Find where the given text appears and provide that cell's center as [x, y] coordinate. 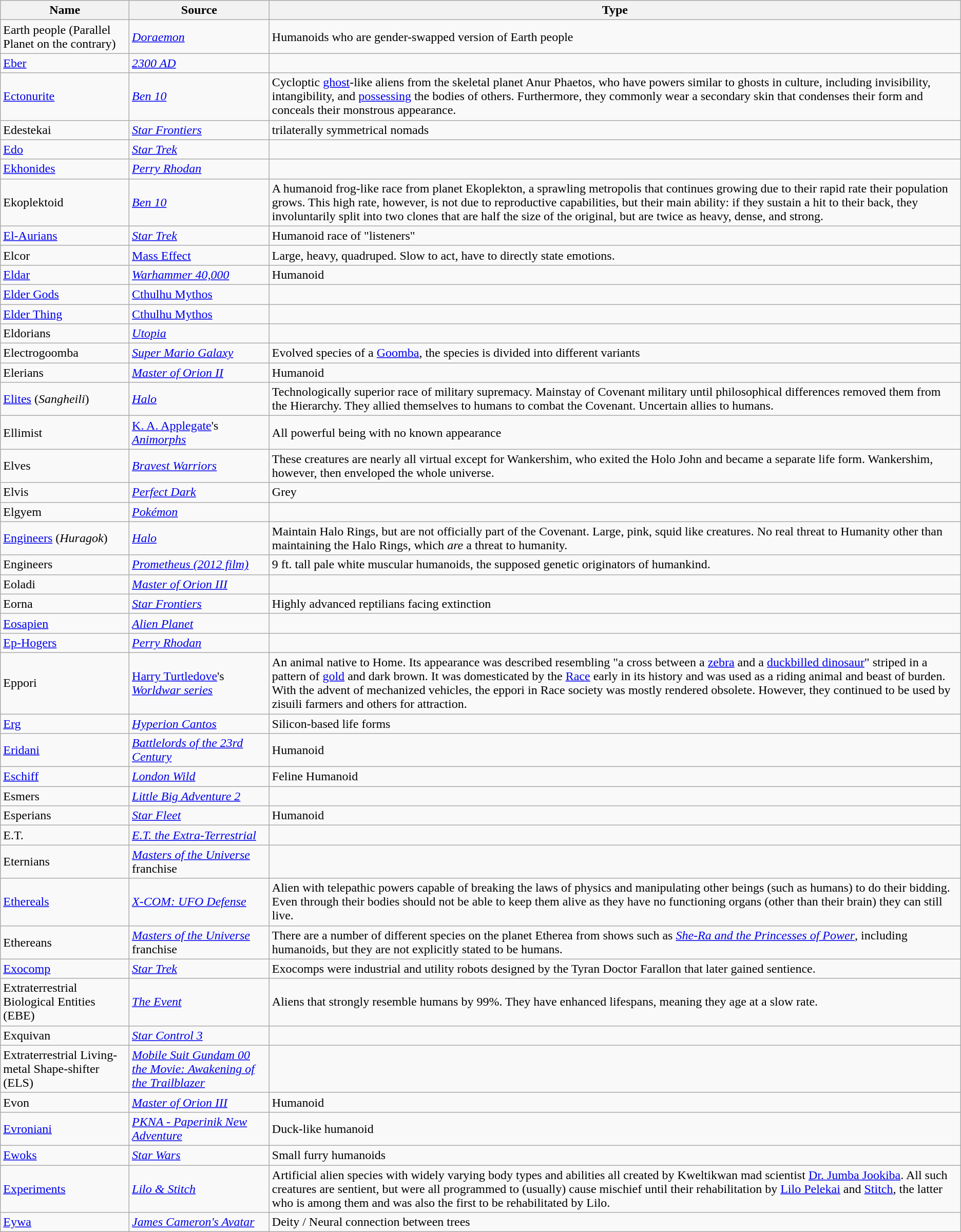
Extraterrestrial Biological Entities (EBE) [65, 1002]
London Wild [199, 777]
Star Fleet [199, 816]
Exocomp [65, 969]
Source [199, 10]
Evolved species of a Goomba, the species is divided into different variants [615, 353]
Ekoplektoid [65, 202]
Eldorians [65, 334]
E.T. [65, 835]
Ethereans [65, 942]
Mobile Suit Gundam 00 the Movie: Awakening of the Trailblazer [199, 1069]
2300 AD [199, 63]
X-COM: UFO Defense [199, 902]
Little Big Adventure 2 [199, 796]
Eldar [65, 275]
E.T. the Extra-Terrestrial [199, 835]
El-Aurians [65, 236]
Eternians [65, 861]
Warhammer 40,000 [199, 275]
Elvis [65, 492]
Eosapien [65, 623]
Elgyem [65, 512]
Prometheus (2012 film) [199, 565]
Edestekai [65, 130]
Exocomps were industrial and utility robots designed by the Tyran Doctor Farallon that later gained sentience. [615, 969]
Ekhonides [65, 169]
Master of Orion II [199, 373]
PKNA - Paperinik New Adventure [199, 1128]
Engineers [65, 565]
Type [615, 10]
Deity / Neural connection between trees [615, 1222]
Duck-like humanoid [615, 1128]
Large, heavy, quadruped. Slow to act, have to directly state emotions. [615, 255]
Exquivan [65, 1035]
Evon [65, 1102]
Star Control 3 [199, 1035]
Elcor [65, 255]
Eridani [65, 750]
Eppori [65, 683]
Small furry humanoids [615, 1155]
Extraterrestrial Living-metal Shape-shifter (ELS) [65, 1069]
Grey [615, 492]
Edo [65, 149]
Experiments [65, 1189]
Esmers [65, 796]
Esperians [65, 816]
Alien Planet [199, 623]
Name [65, 10]
Elves [65, 466]
trilaterally symmetrical nomads [615, 130]
Silicon-based life forms [615, 723]
Elder Gods [65, 294]
Elder Thing [65, 314]
Doraemon [199, 37]
Highly advanced reptilians facing extinction [615, 604]
Humanoids who are gender-swapped version of Earth people [615, 37]
Perfect Dark [199, 492]
Evroniani [65, 1128]
Ep-Hogers [65, 643]
Super Mario Galaxy [199, 353]
Eoladi [65, 584]
Feline Humanoid [615, 777]
Humanoid race of "listeners" [615, 236]
All powerful being with no known appearance [615, 432]
Battlelords of the 23rd Century [199, 750]
Elerians [65, 373]
Bravest Warriors [199, 466]
Aliens that strongly resemble humans by 99%. They have enhanced lifespans, meaning they age at a slow rate. [615, 1002]
Elites (Sangheili) [65, 399]
Earth people (Parallel Planet on the contrary) [65, 37]
Ellimist [65, 432]
Lilo & Stitch [199, 1189]
Electrogoomba [65, 353]
Ethereals [65, 902]
Mass Effect [199, 255]
Eber [65, 63]
Engineers (Huragok) [65, 538]
Ewoks [65, 1155]
9 ft. tall pale white muscular humanoids, the supposed genetic originators of humankind. [615, 565]
Pokémon [199, 512]
Eorna [65, 604]
Eywa [65, 1222]
James Cameron's Avatar [199, 1222]
Harry Turtledove's Worldwar series [199, 683]
The Event [199, 1002]
Eschiff [65, 777]
Hyperion Cantos [199, 723]
K. A. Applegate's Animorphs [199, 432]
Erg [65, 723]
Star Wars [199, 1155]
Ectonurite [65, 97]
Utopia [199, 334]
